Detect which cell encompasses the target text, then output its (X, Y) center coordinate. 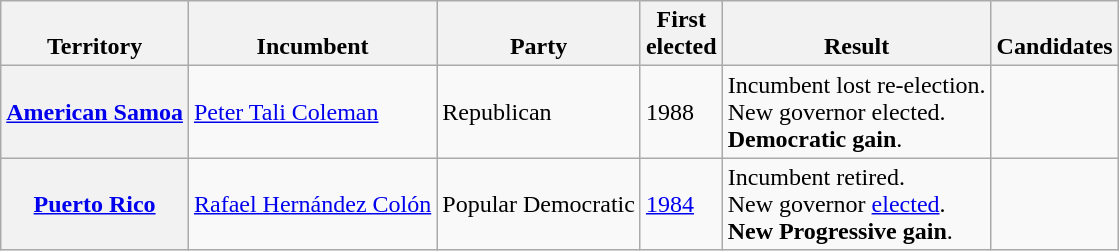
American Samoa (95, 112)
Territory (95, 34)
Incumbent (312, 34)
Firstelected (681, 34)
Incumbent lost re-election.New governor elected.Democratic gain. (856, 112)
Rafael Hernández Colón (312, 204)
Candidates (1054, 34)
1984 (681, 204)
Puerto Rico (95, 204)
1988 (681, 112)
Republican (539, 112)
Popular Democratic (539, 204)
Party (539, 34)
Peter Tali Coleman (312, 112)
Incumbent retired.New governor elected.New Progressive gain. (856, 204)
Result (856, 34)
